Provide the (X, Y) coordinate of the cell's center where the given text is located.  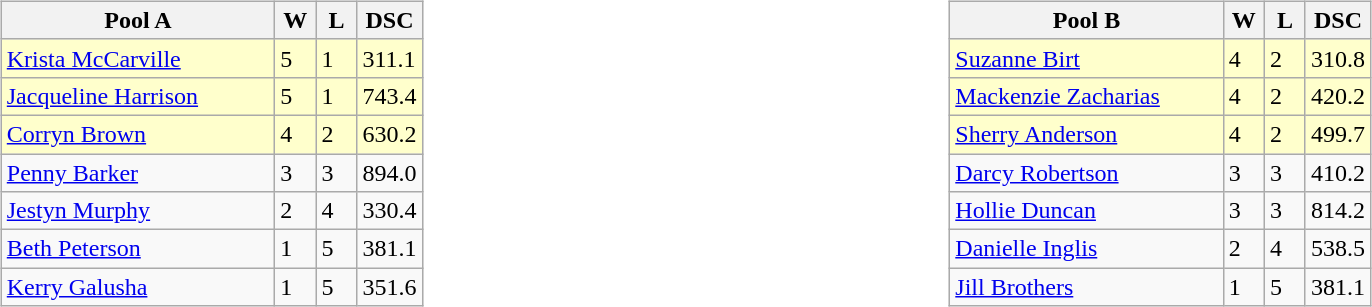
Jill Brothers (1087, 287)
Kerry Galusha (138, 287)
Krista McCarville (138, 58)
814.2 (1338, 211)
410.2 (1338, 173)
538.5 (1338, 249)
Darcy Robertson (1087, 173)
894.0 (390, 173)
Mackenzie Zacharias (1087, 96)
Sherry Anderson (1087, 134)
Beth Peterson (138, 249)
Jestyn Murphy (138, 211)
330.4 (390, 211)
Hollie Duncan (1087, 211)
310.8 (1338, 58)
Suzanne Birt (1087, 58)
499.7 (1338, 134)
Penny Barker (138, 173)
420.2 (1338, 96)
311.1 (390, 58)
630.2 (390, 134)
Jacqueline Harrison (138, 96)
Danielle Inglis (1087, 249)
Pool A (138, 20)
Pool B (1087, 20)
743.4 (390, 96)
Corryn Brown (138, 134)
351.6 (390, 287)
